Locate the cell with the specified text and output its [X, Y] center coordinate. 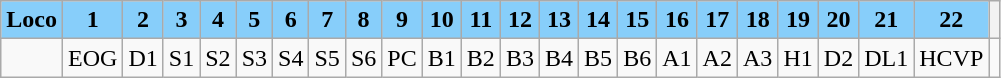
4 [218, 20]
S1 [181, 58]
2 [143, 20]
5 [254, 20]
8 [363, 20]
18 [757, 20]
A3 [757, 58]
S5 [327, 58]
S3 [254, 58]
D2 [838, 58]
B1 [442, 58]
14 [598, 20]
9 [402, 20]
21 [886, 20]
13 [558, 20]
S6 [363, 58]
1 [92, 20]
17 [717, 20]
HCVP [952, 58]
PC [402, 58]
B6 [638, 58]
16 [677, 20]
3 [181, 20]
10 [442, 20]
EOG [92, 58]
7 [327, 20]
D1 [143, 58]
22 [952, 20]
12 [520, 20]
A2 [717, 58]
20 [838, 20]
6 [291, 20]
S2 [218, 58]
B5 [598, 58]
H1 [798, 58]
A1 [677, 58]
S4 [291, 58]
B4 [558, 58]
B3 [520, 58]
19 [798, 20]
DL1 [886, 58]
15 [638, 20]
B2 [480, 58]
Loco [32, 20]
11 [480, 20]
